From the cell containing the given text, extract its center point as [X, Y] coordinate. 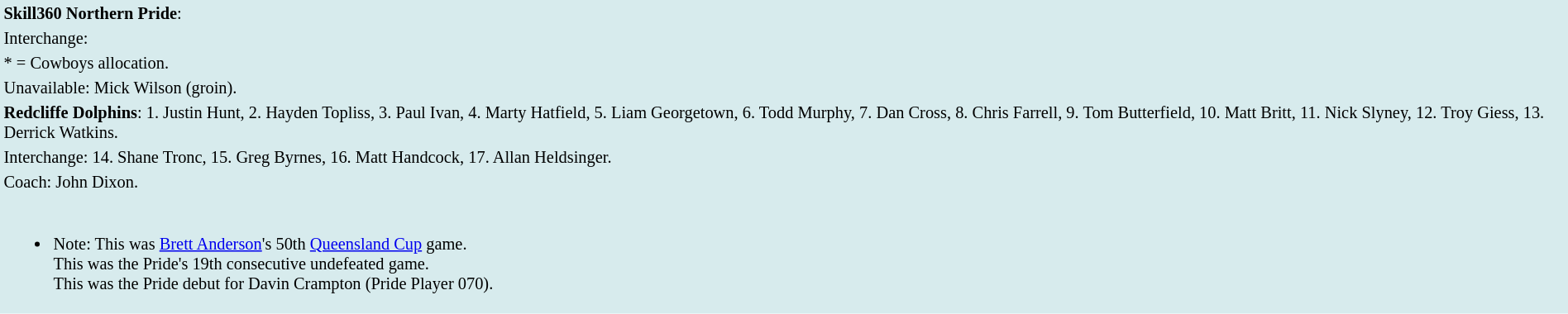
Interchange: [784, 38]
Interchange: 14. Shane Tronc, 15. Greg Byrnes, 16. Matt Handcock, 17. Allan Heldsinger. [784, 157]
Coach: John Dixon. [784, 182]
Unavailable: Mick Wilson (groin). [784, 88]
* = Cowboys allocation. [784, 63]
Skill360 Northern Pride: [784, 13]
